Output the (x, y) coordinate of the center of the cell containing the given text.  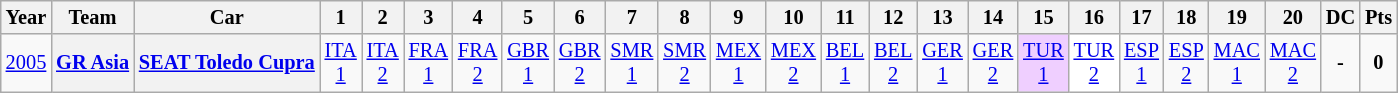
11 (845, 17)
0 (1378, 63)
Team (92, 17)
SMR2 (684, 63)
Pts (1378, 17)
ITA1 (341, 63)
MEX2 (794, 63)
18 (1186, 17)
DC (1340, 17)
6 (580, 17)
GBR1 (528, 63)
BEL1 (845, 63)
TUR1 (1043, 63)
14 (993, 17)
15 (1043, 17)
16 (1094, 17)
MEX1 (738, 63)
3 (428, 17)
BEL2 (893, 63)
ESP1 (1142, 63)
5 (528, 17)
9 (738, 17)
GBR2 (580, 63)
SEAT Toledo Cupra (227, 63)
13 (942, 17)
1 (341, 17)
19 (1237, 17)
MAC2 (1293, 63)
GER2 (993, 63)
8 (684, 17)
2 (383, 17)
GER1 (942, 63)
TUR2 (1094, 63)
7 (632, 17)
FRA2 (478, 63)
- (1340, 63)
FRA1 (428, 63)
Year (26, 17)
ITA2 (383, 63)
17 (1142, 17)
4 (478, 17)
ESP2 (1186, 63)
SMR1 (632, 63)
2005 (26, 63)
20 (1293, 17)
12 (893, 17)
GR Asia (92, 63)
MAC1 (1237, 63)
Car (227, 17)
10 (794, 17)
